Pinpoint the cell where the given text exists, returning its [x, y] midpoint coordinate. 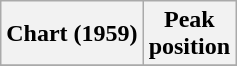
Peakposition [189, 34]
Chart (1959) [72, 34]
